Provide the [x, y] coordinate of the cell's center where the given text is located.  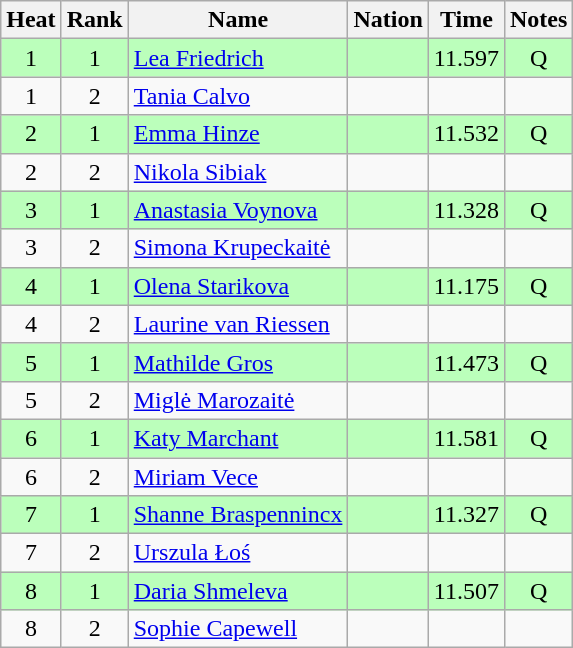
Olena Starikova [238, 286]
Katy Marchant [238, 438]
11.581 [466, 438]
Heat [31, 20]
Shanne Braspennincx [238, 515]
11.597 [466, 58]
Simona Krupeckaitė [238, 248]
11.473 [466, 362]
Daria Shmeleva [238, 591]
Time [466, 20]
Tania Calvo [238, 96]
11.507 [466, 591]
Laurine van Riessen [238, 324]
11.532 [466, 134]
Miglė Marozaitė [238, 400]
Emma Hinze [238, 134]
Nation [388, 20]
Nikola Sibiak [238, 172]
11.328 [466, 210]
Mathilde Gros [238, 362]
Anastasia Voynova [238, 210]
11.327 [466, 515]
Rank [94, 20]
Lea Friedrich [238, 58]
11.175 [466, 286]
Name [238, 20]
Urszula Łoś [238, 553]
Miriam Vece [238, 477]
Sophie Capewell [238, 629]
Notes [538, 20]
